Search for the cell housing the specified text and yield its [X, Y] center coordinate. 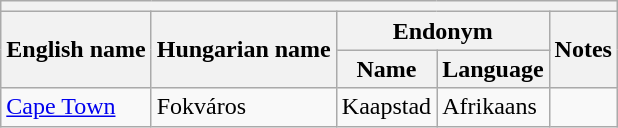
Afrikaans [493, 107]
Language [493, 69]
Endonym [442, 31]
Name [386, 69]
Cape Town [76, 107]
Kaapstad [386, 107]
Notes [583, 50]
Fokváros [244, 107]
Hungarian name [244, 50]
English name [76, 50]
